Determine the (x, y) coordinate at the center of the cell enclosing the given text.  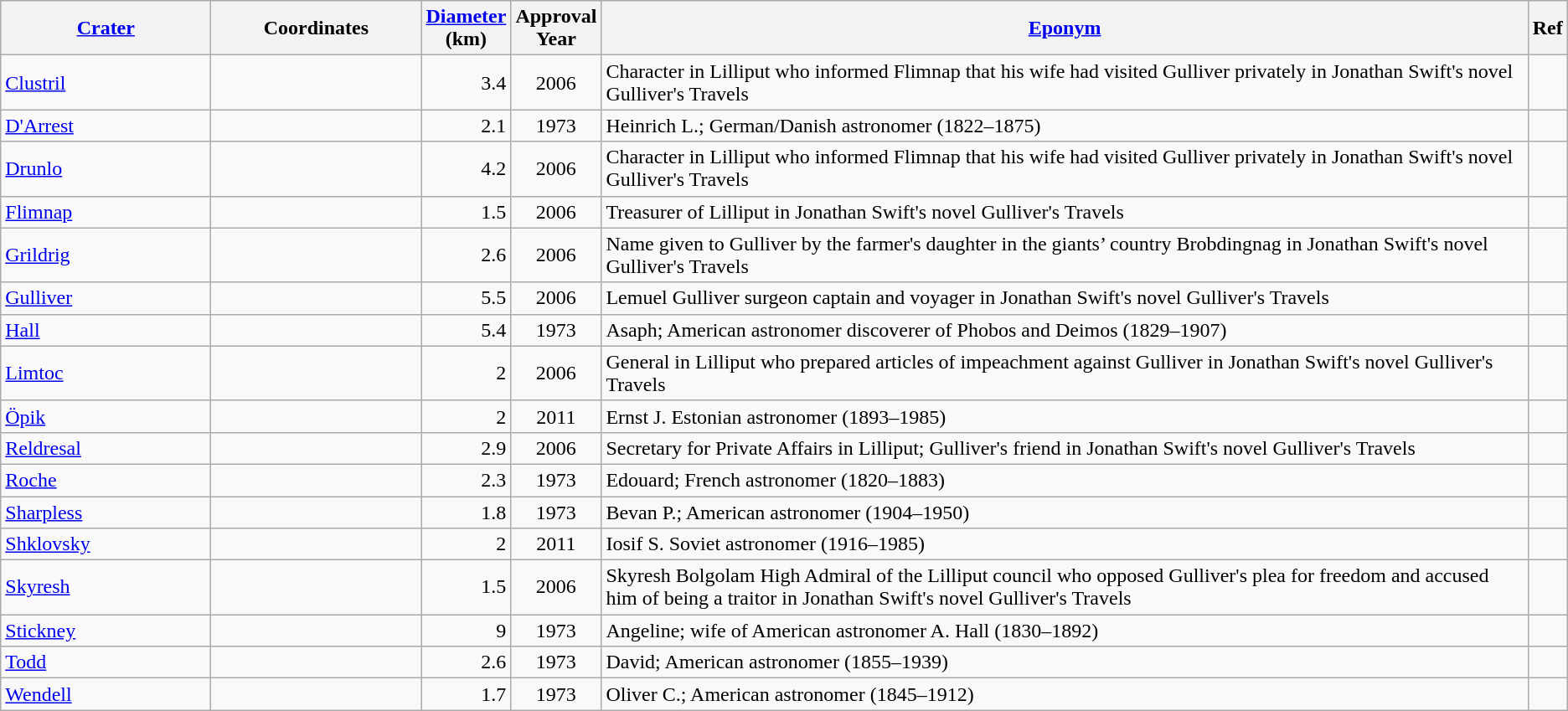
Roche (106, 480)
1.7 (466, 694)
Drunlo (106, 169)
David; American astronomer (1855–1939) (1065, 662)
Ernst J. Estonian astronomer (1893–1985) (1065, 416)
Iosif S. Soviet astronomer (1916–1985) (1065, 544)
ApprovalYear (556, 28)
Limtoc (106, 374)
Todd (106, 662)
Öpik (106, 416)
Stickney (106, 631)
Diameter(km) (466, 28)
Flimnap (106, 212)
Name given to Gulliver by the farmer's daughter in the giants’ country Brobdingnag in Jonathan Swift's novel Gulliver's Travels (1065, 255)
2.1 (466, 126)
D'Arrest (106, 126)
Eponym (1065, 28)
Edouard; French astronomer (1820–1883) (1065, 480)
2.9 (466, 448)
Asaph; American astronomer discoverer of Phobos and Deimos (1829–1907) (1065, 330)
4.2 (466, 169)
Grildrig (106, 255)
Gulliver (106, 298)
1.8 (466, 512)
5.5 (466, 298)
Sharpless (106, 512)
2.3 (466, 480)
Hall (106, 330)
Crater (106, 28)
Clustril (106, 82)
Skyresh (106, 588)
General in Lilliput who prepared articles of impeachment against Gulliver in Jonathan Swift's novel Gulliver's Travels (1065, 374)
Shklovsky (106, 544)
5.4 (466, 330)
Treasurer of Lilliput in Jonathan Swift's novel Gulliver's Travels (1065, 212)
9 (466, 631)
Reldresal (106, 448)
Ref (1548, 28)
Lemuel Gulliver surgeon captain and voyager in Jonathan Swift's novel Gulliver's Travels (1065, 298)
Wendell (106, 694)
Secretary for Private Affairs in Lilliput; Gulliver's friend in Jonathan Swift's novel Gulliver's Travels (1065, 448)
Heinrich L.; German/Danish astronomer (1822–1875) (1065, 126)
Angeline; wife of American astronomer A. Hall (1830–1892) (1065, 631)
Bevan P.; American astronomer (1904–1950) (1065, 512)
Oliver C.; American astronomer (1845–1912) (1065, 694)
3.4 (466, 82)
Coordinates (317, 28)
